Return the (x, y) coordinate for the center point of the cell that contains the specified text.  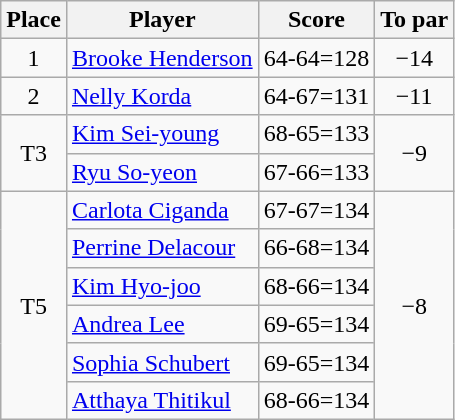
Perrine Delacour (162, 248)
−11 (414, 96)
Sophia Schubert (162, 362)
Andrea Lee (162, 324)
68-65=133 (316, 134)
1 (34, 58)
−14 (414, 58)
Carlota Ciganda (162, 210)
Ryu So-yeon (162, 172)
Nelly Korda (162, 96)
−8 (414, 305)
2 (34, 96)
Place (34, 20)
To par (414, 20)
Score (316, 20)
Atthaya Thitikul (162, 400)
−9 (414, 153)
67-66=133 (316, 172)
T3 (34, 153)
66-68=134 (316, 248)
Player (162, 20)
64-67=131 (316, 96)
Brooke Henderson (162, 58)
64-64=128 (316, 58)
T5 (34, 305)
Kim Sei-young (162, 134)
67-67=134 (316, 210)
Kim Hyo-joo (162, 286)
